Extract the (X, Y) coordinate from the center of the cell holding the provided text.  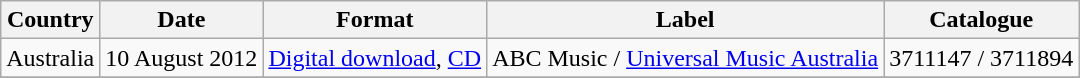
Date (182, 20)
Australia (50, 58)
Label (686, 20)
Catalogue (982, 20)
Format (375, 20)
3711147 / 3711894 (982, 58)
10 August 2012 (182, 58)
Country (50, 20)
Digital download, CD (375, 58)
ABC Music / Universal Music Australia (686, 58)
